Provide the (x, y) coordinate of the cell's center where the given text is located.  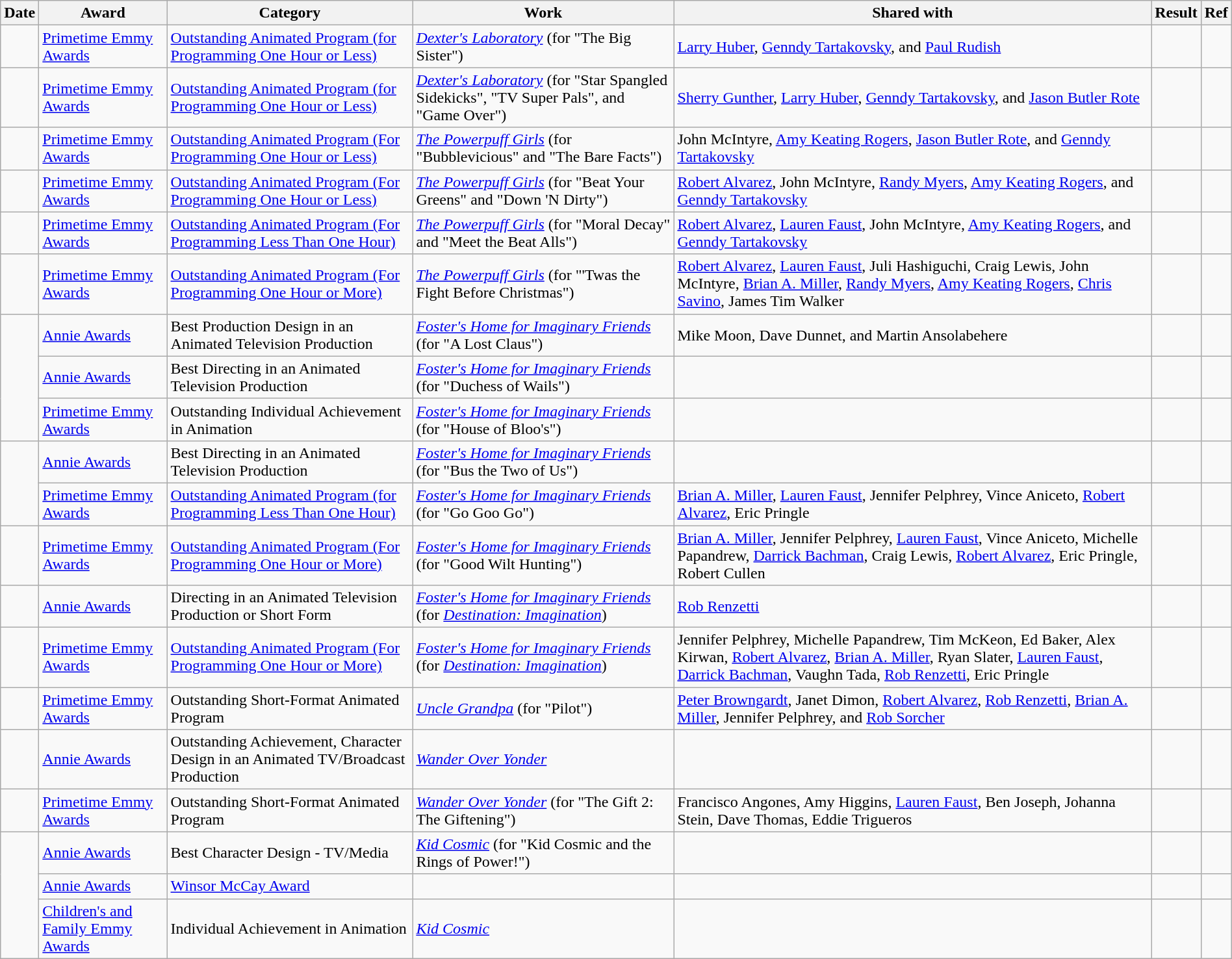
Foster's Home for Imaginary Friends (for "Good Wilt Hunting") (543, 555)
The Powerpuff Girls (for "Moral Decay" and "Meet the Beat Alls") (543, 233)
Larry Huber, Genndy Tartakovsky, and Paul Rudish (912, 47)
Peter Browngardt, Janet Dimon, Robert Alvarez, Rob Renzetti, Brian A. Miller, Jennifer Pelphrey, and Rob Sorcher (912, 708)
Foster's Home for Imaginary Friends (for "A Lost Claus") (543, 335)
Kid Cosmic (543, 928)
Result (1176, 13)
Dexter's Laboratory (for "The Big Sister") (543, 47)
Category (290, 13)
Outstanding Individual Achievement in Animation (290, 420)
Outstanding Achievement, Character Design in an Animated TV/Broadcast Production (290, 760)
Brian A. Miller, Lauren Faust, Jennifer Pelphrey, Vince Aniceto, Robert Alvarez, Eric Pringle (912, 504)
The Powerpuff Girls (for "'Twas the Fight Before Christmas") (543, 284)
Rob Renzetti (912, 607)
Dexter's Laboratory (for "Star Spangled Sidekicks", "TV Super Pals", and "Game Over") (543, 97)
Shared with (912, 13)
Best Production Design in an Animated Television Production (290, 335)
Foster's Home for Imaginary Friends (for "Duchess of Wails") (543, 377)
Winsor McCay Award (290, 886)
Directing in an Animated Television Production or Short Form (290, 607)
Children's and Family Emmy Awards (103, 928)
Foster's Home for Imaginary Friends (for "Go Goo Go") (543, 504)
Francisco Angones, Amy Higgins, Lauren Faust, Ben Joseph, Johanna Stein, Dave Thomas, Eddie Trigueros (912, 811)
Kid Cosmic (for "Kid Cosmic and the Rings of Power!") (543, 852)
Best Character Design - TV/Media (290, 852)
Outstanding Animated Program (for Programming Less Than One Hour) (290, 504)
Work (543, 13)
Award (103, 13)
Wander Over Yonder (543, 760)
The Powerpuff Girls (for "Beat Your Greens" and "Down 'N Dirty") (543, 191)
Robert Alvarez, John McIntyre, Randy Myers, Amy Keating Rogers, and Genndy Tartakovsky (912, 191)
Individual Achievement in Animation (290, 928)
The Powerpuff Girls (for "Bubblevicious" and "The Bare Facts") (543, 148)
Uncle Grandpa (for "Pilot") (543, 708)
Ref (1216, 13)
Outstanding Animated Program (For Programming Less Than One Hour) (290, 233)
Wander Over Yonder (for "The Gift 2: The Giftening") (543, 811)
Foster's Home for Imaginary Friends (for "House of Bloo's") (543, 420)
Date (19, 13)
John McIntyre, Amy Keating Rogers, Jason Butler Rote, and Genndy Tartakovsky (912, 148)
Sherry Gunther, Larry Huber, Genndy Tartakovsky, and Jason Butler Rote (912, 97)
Foster's Home for Imaginary Friends (for "Bus the Two of Us") (543, 461)
Robert Alvarez, Lauren Faust, John McIntyre, Amy Keating Rogers, and Genndy Tartakovsky (912, 233)
Mike Moon, Dave Dunnet, and Martin Ansolabehere (912, 335)
